Pinpoint the cell where the given text exists, returning its [X, Y] midpoint coordinate. 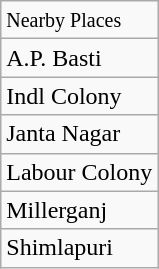
Indl Colony [80, 96]
A.P. Basti [80, 58]
Janta Nagar [80, 134]
Nearby Places [80, 20]
Millerganj [80, 210]
Shimlapuri [80, 248]
Labour Colony [80, 172]
